Extract the (X, Y) coordinate from the center of the cell holding the provided text.  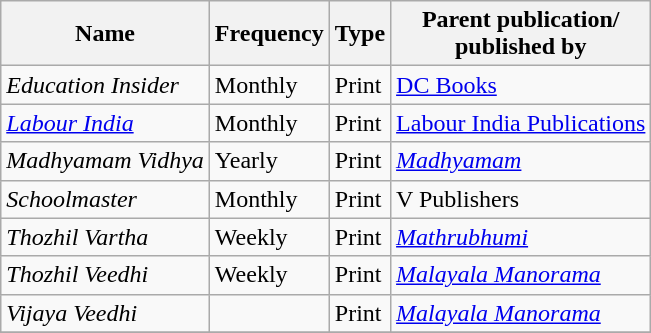
Mathrubhumi (521, 237)
Education Insider (106, 85)
Madhyamam Vidhya (106, 161)
Frequency (269, 34)
Thozhil Vartha (106, 237)
Thozhil Veedhi (106, 275)
Madhyamam (521, 161)
Labour India (106, 123)
Schoolmaster (106, 199)
Labour India Publications (521, 123)
Parent publication/published by (521, 34)
Vijaya Veedhi (106, 313)
DC Books (521, 85)
Type (360, 34)
Yearly (269, 161)
Name (106, 34)
V Publishers (521, 199)
